Locate the cell with the specified text and output its [X, Y] center coordinate. 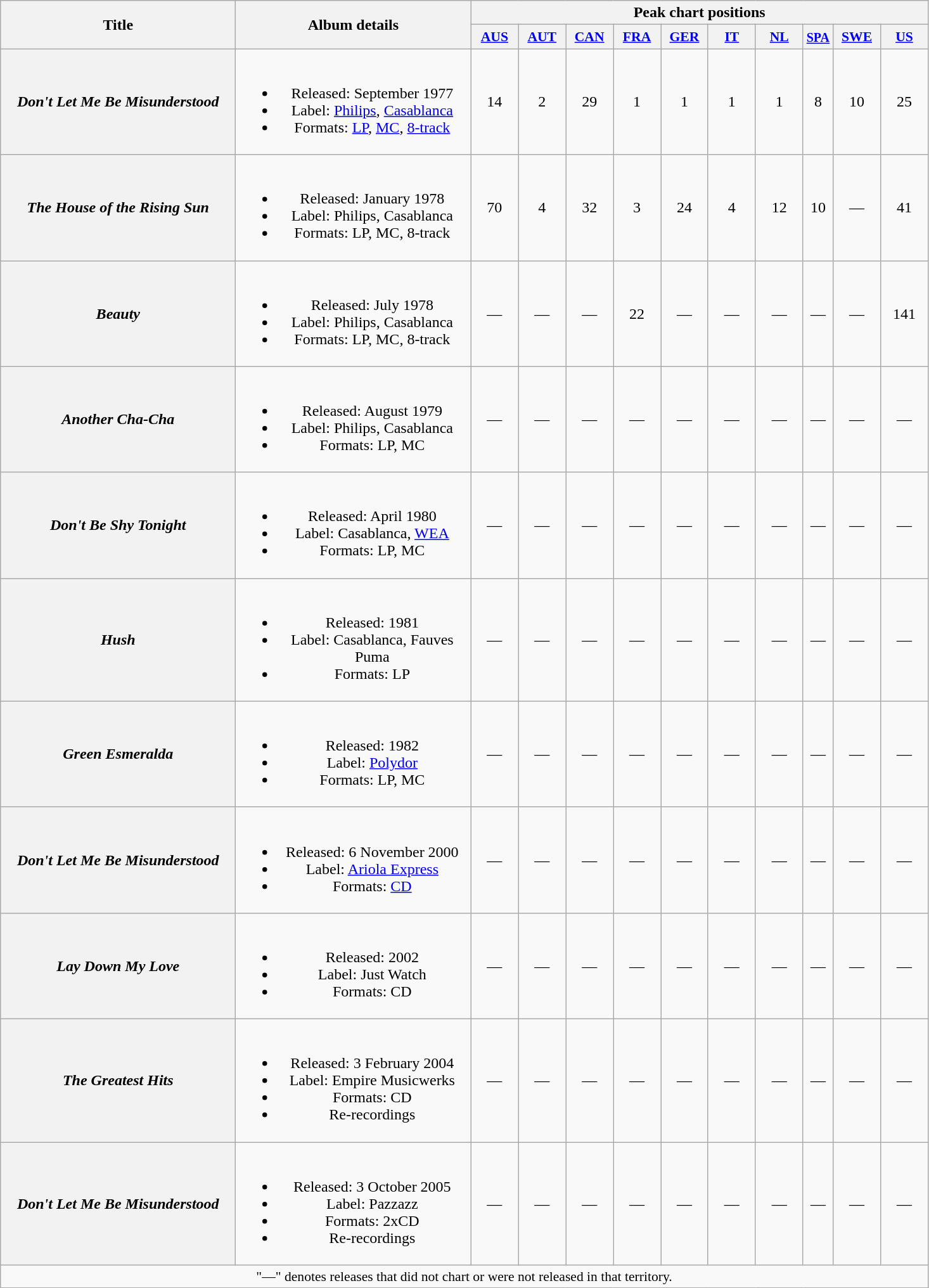
32 [589, 208]
Beauty [118, 313]
SPA [817, 37]
NL [779, 37]
AUS [494, 37]
Released: 3 February 2004Label: Empire MusicwerksFormats: CDRe-recordings [354, 1080]
Released: September 1977Label: Philips, CasablancaFormats: LP, MC, 8-track [354, 101]
FRA [637, 37]
CAN [589, 37]
GER [684, 37]
AUT [542, 37]
Released: 1982Label: PolydorFormats: LP, MC [354, 754]
Released: April 1980Label: Casablanca, WEAFormats: LP, MC [354, 525]
22 [637, 313]
Don't Be Shy Tonight [118, 525]
3 [637, 208]
Released: July 1978Label: Philips, CasablancaFormats: LP, MC, 8-track [354, 313]
141 [904, 313]
Released: 3 October 2005Label: PazzazzFormats: 2xCDRe-recordings [354, 1204]
US [904, 37]
SWE [857, 37]
29 [589, 101]
"—" denotes releases that did not chart or were not released in that territory. [465, 1277]
Released: August 1979Label: Philips, CasablancaFormats: LP, MC [354, 420]
Album details [354, 25]
IT [731, 37]
Peak chart positions [700, 13]
70 [494, 208]
24 [684, 208]
The House of the Rising Sun [118, 208]
Title [118, 25]
25 [904, 101]
The Greatest Hits [118, 1080]
Hush [118, 640]
Another Cha-Cha [118, 420]
Released: 1981Label: Casablanca, Fauves PumaFormats: LP [354, 640]
Released: 2002Label: Just WatchFormats: CD [354, 966]
Released: 6 November 2000Label: Ariola ExpressFormats: CD [354, 860]
12 [779, 208]
8 [817, 101]
Lay Down My Love [118, 966]
41 [904, 208]
2 [542, 101]
Green Esmeralda [118, 754]
Released: January 1978Label: Philips, CasablancaFormats: LP, MC, 8-track [354, 208]
14 [494, 101]
